Provide the (x, y) coordinate of the cell's center where the given text is located.  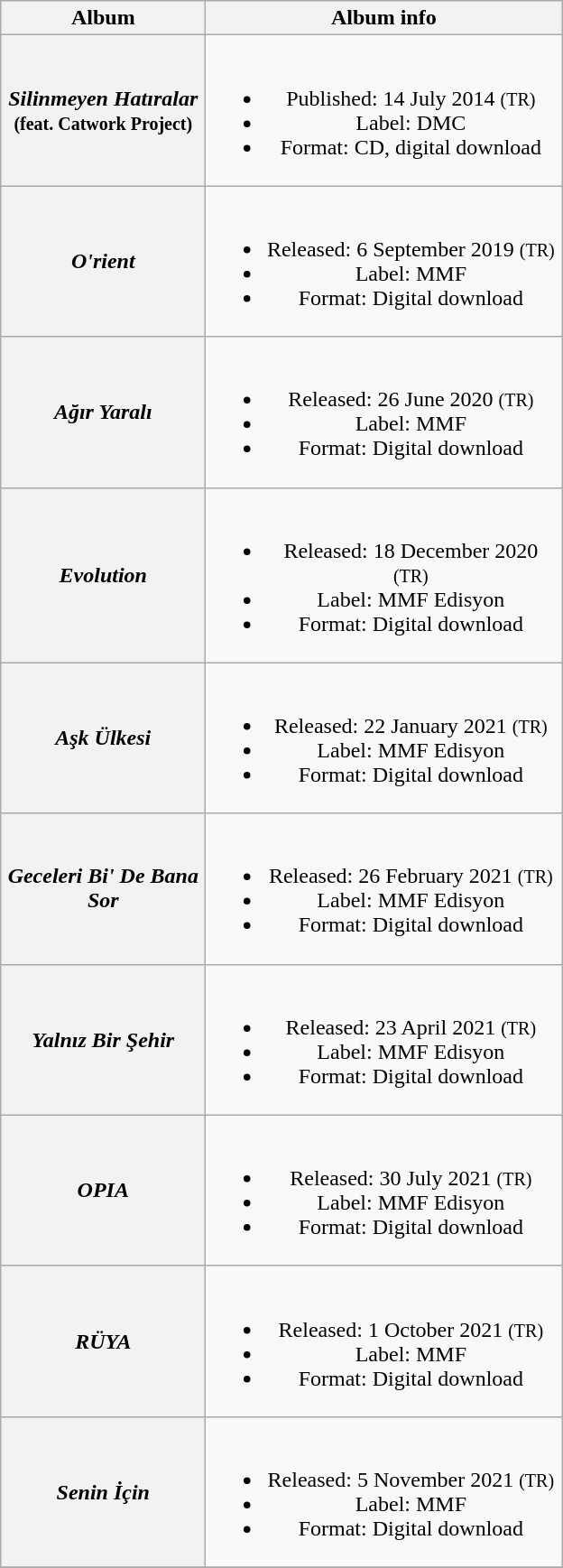
RÜYA (103, 1341)
Senin İçin (103, 1491)
Published: 14 July 2014 (TR)Label: DMCFormat: CD, digital download (384, 110)
Album (103, 18)
Released: 18 December 2020 (TR)Label: MMF EdisyonFormat: Digital download (384, 575)
Silinmeyen Hatıralar(feat. Catwork Project) (103, 110)
Released: 30 July 2021 (TR)Label: MMF EdisyonFormat: Digital download (384, 1190)
Released: 1 October 2021 (TR)Label: MMFFormat: Digital download (384, 1341)
Geceleri Bi' De Bana Sor (103, 888)
Released: 26 June 2020 (TR)Label: MMFFormat: Digital download (384, 412)
OPIA (103, 1190)
Released: 6 September 2019 (TR)Label: MMFFormat: Digital download (384, 262)
O'rient (103, 262)
Aşk Ülkesi (103, 738)
Yalnız Bir Şehir (103, 1040)
Released: 23 April 2021 (TR)Label: MMF EdisyonFormat: Digital download (384, 1040)
Album info (384, 18)
Released: 26 February 2021 (TR)Label: MMF EdisyonFormat: Digital download (384, 888)
Released: 5 November 2021 (TR)Label: MMFFormat: Digital download (384, 1491)
Evolution (103, 575)
Released: 22 January 2021 (TR)Label: MMF EdisyonFormat: Digital download (384, 738)
Ağır Yaralı (103, 412)
